Capture the cell that displays the provided text and extract its (X, Y) central coordinate. 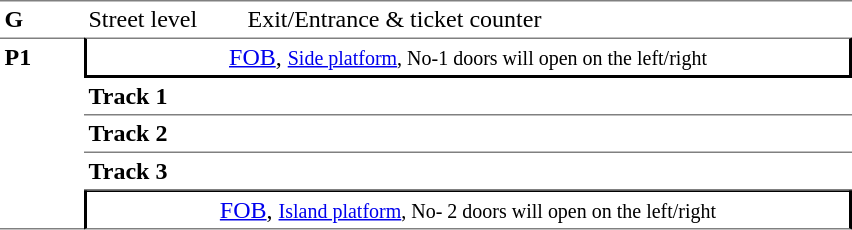
Street level (164, 19)
Track 3 (164, 172)
Exit/Entrance & ticket counter (548, 19)
FOB, Side platform, No-1 doors will open on the left/right (468, 58)
Track 1 (164, 97)
P1 (42, 134)
Track 2 (164, 135)
FOB, Island platform, No- 2 doors will open on the left/right (468, 210)
G (42, 19)
